For the text-containing cell, return its midpoint in [x, y] coordinate format. 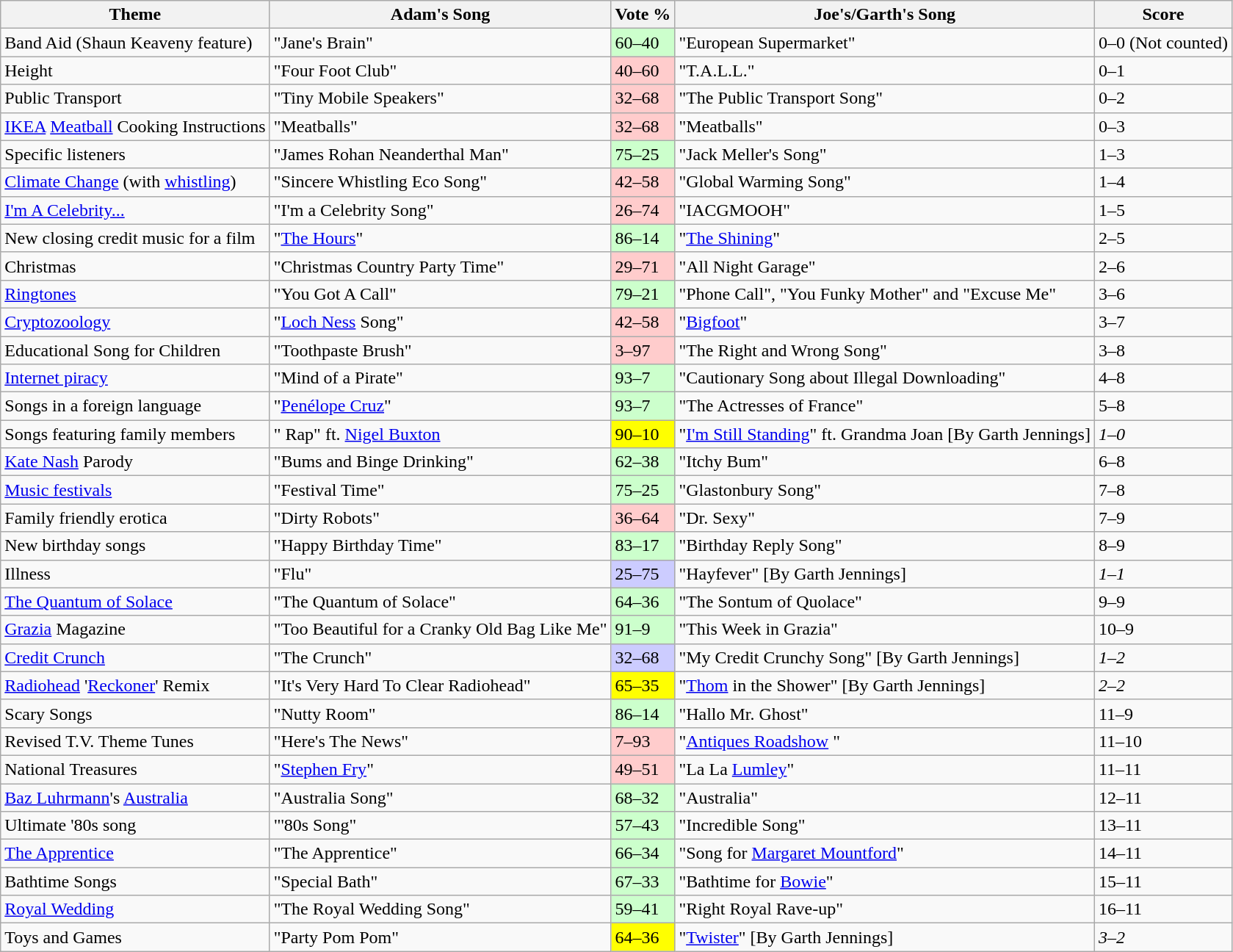
90–10 [643, 434]
Internet piracy [135, 378]
"Thom in the Shower" [By Garth Jennings] [885, 685]
"Mind of a Pirate" [441, 378]
Vote % [643, 15]
"Four Foot Club" [441, 71]
"Global Warming Song" [885, 182]
3–6 [1163, 294]
5–8 [1163, 406]
"Too Beautiful for a Cranky Old Bag Like Me" [441, 630]
91–9 [643, 630]
"Twister" [By Garth Jennings] [885, 937]
"IACGMOOH" [885, 210]
The Apprentice [135, 854]
Ringtones [135, 294]
"The Crunch" [441, 657]
"The Sontum of Quolace" [885, 602]
"The Royal Wedding Song" [441, 909]
3–7 [1163, 322]
1–0 [1163, 434]
"La La Lumley" [885, 769]
2–2 [1163, 685]
National Treasures [135, 769]
Music festivals [135, 490]
0–1 [1163, 71]
0–3 [1163, 126]
Score [1163, 15]
"Festival Time" [441, 490]
"Jane's Brain" [441, 43]
"I'm a Celebrity Song" [441, 210]
14–11 [1163, 854]
"The Quantum of Solace" [441, 602]
1–5 [1163, 210]
"I'm Still Standing" ft. Grandma Joan [By Garth Jennings] [885, 434]
"Dr. Sexy" [885, 518]
"Loch Ness Song" [441, 322]
Christmas [135, 266]
"Hayfever" [By Garth Jennings] [885, 574]
67–33 [643, 881]
25–75 [643, 574]
"The Shining" [885, 238]
60–40 [643, 43]
Theme [135, 15]
Joe's/Garth's Song [885, 15]
"Flu" [441, 574]
Radiohead 'Reckoner' Remix [135, 685]
New birthday songs [135, 546]
The Quantum of Solace [135, 602]
3–8 [1163, 350]
I'm A Celebrity... [135, 210]
"Special Bath" [441, 881]
Cryptozoology [135, 322]
36–64 [643, 518]
7–9 [1163, 518]
49–51 [643, 769]
1–1 [1163, 574]
Kate Nash Parody [135, 462]
Revised T.V. Theme Tunes [135, 741]
"Toothpaste Brush" [441, 350]
"Cautionary Song about Illegal Downloading" [885, 378]
Royal Wedding [135, 909]
Songs in a foreign language [135, 406]
"Itchy Bum" [885, 462]
"The Public Transport Song" [885, 98]
57–43 [643, 826]
8–9 [1163, 546]
Educational Song for Children [135, 350]
Grazia Magazine [135, 630]
2–5 [1163, 238]
"Here's The News" [441, 741]
"The Hours" [441, 238]
29–71 [643, 266]
"Bigfoot" [885, 322]
Band Aid (Shaun Keaveny feature) [135, 43]
"Christmas Country Party Time" [441, 266]
Adam's Song [441, 15]
7–93 [643, 741]
Height [135, 71]
"Sincere Whistling Eco Song" [441, 182]
"Incredible Song" [885, 826]
"Australia Song" [441, 797]
"Hallo Mr. Ghost" [885, 713]
65–35 [643, 685]
Toys and Games [135, 937]
6–8 [1163, 462]
"The Apprentice" [441, 854]
Scary Songs [135, 713]
66–34 [643, 854]
13–11 [1163, 826]
0–2 [1163, 98]
Bathtime Songs [135, 881]
"Dirty Robots" [441, 518]
"Jack Meller's Song" [885, 154]
Climate Change (with whistling) [135, 182]
16–11 [1163, 909]
"Birthday Reply Song" [885, 546]
"The Right and Wrong Song" [885, 350]
79–21 [643, 294]
"Antiques Roadshow " [885, 741]
0–0 (Not counted) [1163, 43]
Credit Crunch [135, 657]
"Nutty Room" [441, 713]
"Phone Call", "You Funky Mother" and "Excuse Me" [885, 294]
"All Night Garage" [885, 266]
68–32 [643, 797]
"This Week in Grazia" [885, 630]
3–2 [1163, 937]
"Australia" [885, 797]
"Song for Margaret Mountford" [885, 854]
Illness [135, 574]
40–60 [643, 71]
15–11 [1163, 881]
"Right Royal Rave-up" [885, 909]
11–11 [1163, 769]
Public Transport [135, 98]
New closing credit music for a film [135, 238]
Ultimate '80s song [135, 826]
"My Credit Crunchy Song" [By Garth Jennings] [885, 657]
4–8 [1163, 378]
"Glastonbury Song" [885, 490]
"T.A.L.L." [885, 71]
"Tiny Mobile Speakers" [441, 98]
1–3 [1163, 154]
2–6 [1163, 266]
Baz Luhrmann's Australia [135, 797]
"'80s Song" [441, 826]
"James Rohan Neanderthal Man" [441, 154]
"European Supermarket" [885, 43]
Specific listeners [135, 154]
"Stephen Fry" [441, 769]
" Rap" ft. Nigel Buxton [441, 434]
26–74 [643, 210]
"You Got A Call" [441, 294]
"Party Pom Pom" [441, 937]
"The Actresses of France" [885, 406]
1–4 [1163, 182]
"Bathtime for Bowie" [885, 881]
9–9 [1163, 602]
11–10 [1163, 741]
"Bums and Binge Drinking" [441, 462]
83–17 [643, 546]
3–97 [643, 350]
IKEA Meatball Cooking Instructions [135, 126]
7–8 [1163, 490]
"Penélope Cruz" [441, 406]
Family friendly erotica [135, 518]
12–11 [1163, 797]
Songs featuring family members [135, 434]
11–9 [1163, 713]
59–41 [643, 909]
10–9 [1163, 630]
1–2 [1163, 657]
"It's Very Hard To Clear Radiohead" [441, 685]
62–38 [643, 462]
"Happy Birthday Time" [441, 546]
